Determine the [X, Y] coordinate at the center of the cell enclosing the given text.  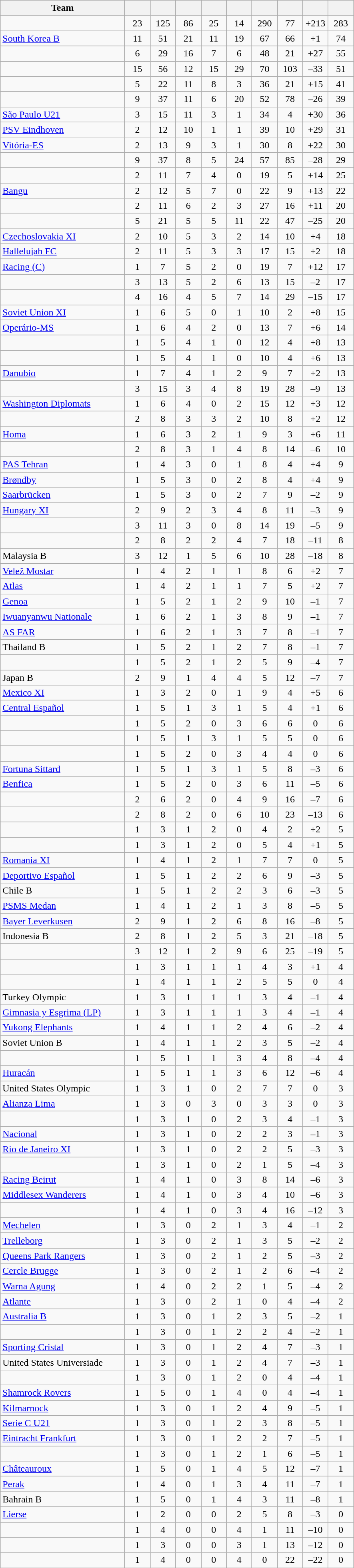
290 [265, 23]
–25 [316, 221]
PSMS Medan [62, 906]
Brøndby [62, 480]
Danubio [62, 373]
48 [265, 54]
São Paulo U21 [62, 114]
+15 [316, 84]
Mechelen [62, 1225]
Hungary XI [62, 510]
Soviet Union B [62, 1043]
34 [265, 114]
+27 [316, 54]
United States Olympic [62, 1088]
78 [290, 99]
South Korea B [62, 38]
+13 [316, 191]
Kilmarnock [62, 1408]
31 [341, 130]
Hallelujah FC [62, 251]
Châteauroux [62, 1469]
70 [265, 69]
125 [163, 23]
–28 [316, 160]
–10 [316, 1530]
Bahrain B [62, 1499]
–9 [316, 388]
Japan B [62, 678]
+3 [316, 403]
–15 [316, 297]
–33 [316, 69]
–13 [316, 814]
Cercle Brugge [62, 1271]
Queens Park Rangers [62, 1256]
Middlesex Wanderers [62, 1195]
56 [163, 69]
+29 [316, 130]
Gimnasia y Esgrima (LP) [62, 1012]
PAS Tehran [62, 465]
86 [188, 23]
Perak [62, 1484]
Saarbrücken [62, 495]
Iwuanyanwu Nationale [62, 616]
Atlante [62, 1301]
Shamrock Rovers [62, 1392]
Team [62, 8]
Warna Agung [62, 1286]
Soviet Union XI [62, 312]
Malaysia B [62, 556]
+22 [316, 145]
47 [290, 221]
Trelleborg [62, 1241]
AS FAR [62, 632]
85 [290, 160]
Fortuna Sittard [62, 769]
United States Universiade [62, 1362]
Alianza Lima [62, 1103]
+12 [316, 267]
57 [265, 160]
66 [290, 38]
+11 [316, 206]
Romania XI [62, 860]
103 [290, 69]
74 [341, 38]
Turkey Olympic [62, 997]
Rio de Janeiro XI [62, 1149]
Serie C U21 [62, 1423]
+5 [316, 693]
Yukong Elephants [62, 1027]
67 [265, 38]
Genoa [62, 601]
Benfica [62, 784]
+30 [316, 114]
Chile B [62, 890]
Homa [62, 434]
Racing Beirut [62, 1180]
24 [239, 160]
Vitória-ES [62, 145]
Atlas [62, 586]
Deportivo Español [62, 875]
Sporting Cristal [62, 1347]
–19 [316, 952]
Velež Mostar [62, 571]
–11 [316, 541]
Czechoslovakia XI [62, 236]
Huracán [62, 1073]
Central Español [62, 708]
PSV Eindhoven [62, 130]
Nacional [62, 1134]
Mexico XI [62, 693]
Thailand B [62, 647]
Australia B [62, 1317]
Washington Diplomats [62, 403]
Racing (C) [62, 267]
–26 [316, 99]
52 [265, 99]
27 [265, 206]
55 [341, 54]
Indonesia B [62, 936]
77 [290, 23]
Operário-MS [62, 327]
+14 [316, 175]
Bayer Leverkusen [62, 921]
Bangu [62, 191]
41 [341, 84]
–22 [316, 1560]
283 [341, 23]
Eintracht Frankfurt [62, 1438]
+213 [316, 23]
Lierse [62, 1514]
